Return the (X, Y) coordinate for the center point of the cell that contains the specified text.  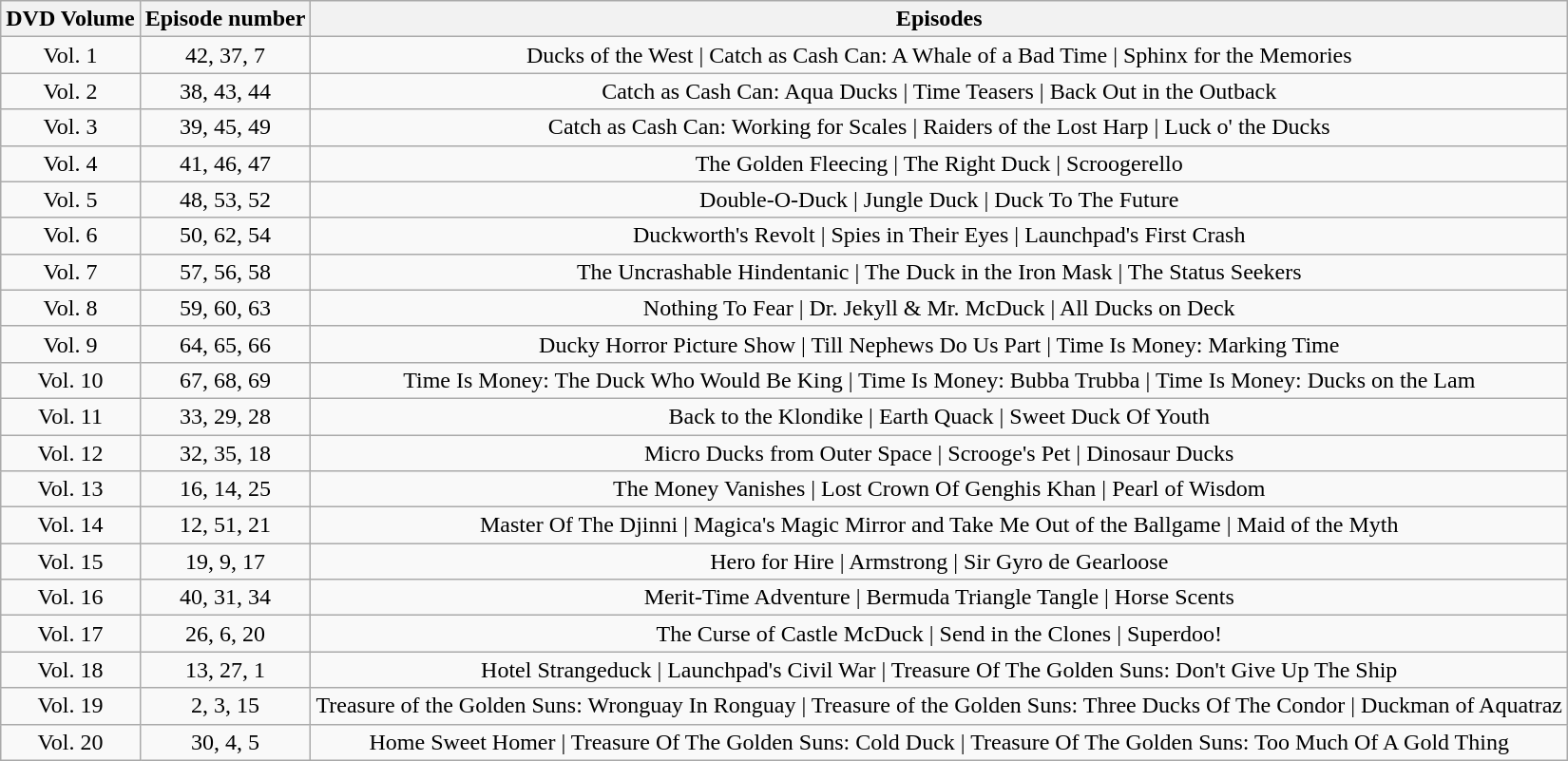
Vol. 13 (70, 489)
57, 56, 58 (225, 272)
Vol. 8 (70, 308)
39, 45, 49 (225, 127)
Home Sweet Homer | Treasure Of The Golden Suns: Cold Duck | Treasure Of The Golden Suns: Too Much Of A Gold Thing (939, 742)
Vol. 2 (70, 91)
Treasure of the Golden Suns: Wronguay In Ronguay | Treasure of the Golden Suns: Three Ducks Of The Condor | Duckman of Aquatraz (939, 706)
The Golden Fleecing | The Right Duck | Scroogerello (939, 163)
The Curse of Castle McDuck | Send in the Clones | Superdoo! (939, 634)
12, 51, 21 (225, 525)
Vol. 4 (70, 163)
67, 68, 69 (225, 380)
19, 9, 17 (225, 561)
Ducks of the West | Catch as Cash Can: A Whale of a Bad Time | Sphinx for the Memories (939, 55)
Vol. 20 (70, 742)
Catch as Cash Can: Aqua Ducks | Time Teasers | Back Out in the Outback (939, 91)
Vol. 16 (70, 598)
42, 37, 7 (225, 55)
Micro Ducks from Outer Space | Scrooge's Pet | Dinosaur Ducks (939, 453)
2, 3, 15 (225, 706)
Vol. 19 (70, 706)
Vol. 18 (70, 670)
Back to the Klondike | Earth Quack | Sweet Duck Of Youth (939, 416)
Vol. 11 (70, 416)
Vol. 17 (70, 634)
Vol. 6 (70, 236)
Time Is Money: The Duck Who Would Be King | Time Is Money: Bubba Trubba | Time Is Money: Ducks on the Lam (939, 380)
Episodes (939, 19)
Duckworth's Revolt | Spies in Their Eyes | Launchpad's First Crash (939, 236)
38, 43, 44 (225, 91)
The Uncrashable Hindentanic | The Duck in the Iron Mask | The Status Seekers (939, 272)
13, 27, 1 (225, 670)
59, 60, 63 (225, 308)
DVD Volume (70, 19)
Hero for Hire | Armstrong | Sir Gyro de Gearloose (939, 561)
Vol. 14 (70, 525)
Master Of The Djinni | Magica's Magic Mirror and Take Me Out of the Ballgame | Maid of the Myth (939, 525)
16, 14, 25 (225, 489)
Vol. 3 (70, 127)
Ducky Horror Picture Show | Till Nephews Do Us Part | Time Is Money: Marking Time (939, 344)
Vol. 1 (70, 55)
26, 6, 20 (225, 634)
Hotel Strangeduck | Launchpad's Civil War | Treasure Of The Golden Suns: Don't Give Up The Ship (939, 670)
Vol. 7 (70, 272)
Nothing To Fear | Dr. Jekyll & Mr. McDuck | All Ducks on Deck (939, 308)
The Money Vanishes | Lost Crown Of Genghis Khan | Pearl of Wisdom (939, 489)
64, 65, 66 (225, 344)
Vol. 12 (70, 453)
40, 31, 34 (225, 598)
32, 35, 18 (225, 453)
Vol. 5 (70, 200)
Catch as Cash Can: Working for Scales | Raiders of the Lost Harp | Luck o' the Ducks (939, 127)
Vol. 10 (70, 380)
Vol. 9 (70, 344)
Episode number (225, 19)
30, 4, 5 (225, 742)
41, 46, 47 (225, 163)
50, 62, 54 (225, 236)
48, 53, 52 (225, 200)
Merit-Time Adventure | Bermuda Triangle Tangle | Horse Scents (939, 598)
Double-O-Duck | Jungle Duck | Duck To The Future (939, 200)
33, 29, 28 (225, 416)
Vol. 15 (70, 561)
